Identify which cell holds the provided text, then report its (x, y) central coordinate. 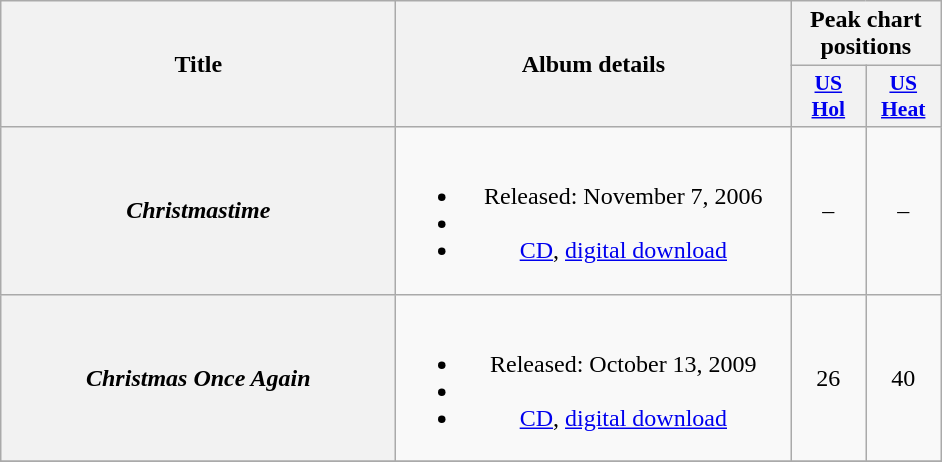
Peak chart positions (866, 34)
26 (828, 378)
Released: October 13, 2009CD, digital download (594, 378)
USHol (828, 96)
Title (198, 64)
Christmastime (198, 210)
Released: November 7, 2006CD, digital download (594, 210)
Album details (594, 64)
40 (904, 378)
Christmas Once Again (198, 378)
USHeat (904, 96)
